Determine the [X, Y] coordinate at the center of the cell enclosing the given text.  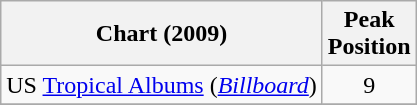
US Tropical Albums (Billboard) [162, 85]
Chart (2009) [162, 34]
Peak Position [369, 34]
9 [369, 85]
